Scan for the cell matching the given text and deliver its [X, Y] coordinate at center. 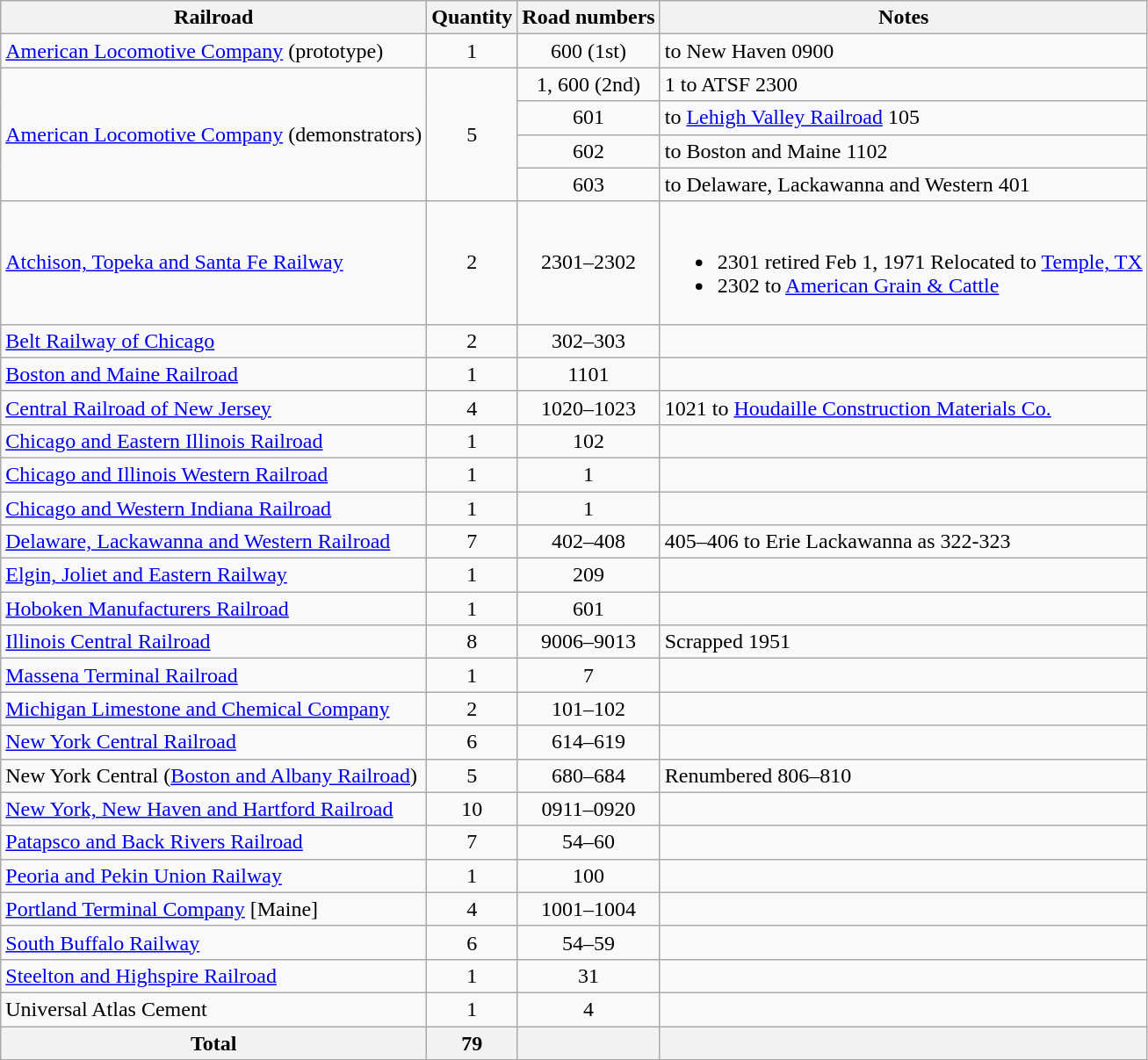
2301–2302 [588, 263]
to Delaware, Lackawanna and Western 401 [903, 184]
Portland Terminal Company [Maine] [214, 909]
Peoria and Pekin Union Railway [214, 876]
Central Railroad of New Jersey [214, 407]
Universal Atlas Cement [214, 1009]
Atchison, Topeka and Santa Fe Railway [214, 263]
Boston and Maine Railroad [214, 374]
1020–1023 [588, 407]
Michigan Limestone and Chemical Company [214, 709]
Total [214, 1042]
405–406 to Erie Lackawanna as 322-323 [903, 542]
54–59 [588, 942]
2301 retired Feb 1, 1971 Relocated to Temple, TX2302 to American Grain & Cattle [903, 263]
600 (1st) [588, 51]
to Boston and Maine 1102 [903, 151]
to New Haven 0900 [903, 51]
Quantity [473, 18]
American Locomotive Company (prototype) [214, 51]
Renumbered 806–810 [903, 775]
Hoboken Manufacturers Railroad [214, 609]
79 [473, 1042]
1 to ATSF 2300 [903, 84]
Illinois Central Railroad [214, 642]
302–303 [588, 341]
101–102 [588, 709]
to Lehigh Valley Railroad 105 [903, 118]
0911–0920 [588, 809]
Massena Terminal Railroad [214, 675]
603 [588, 184]
Notes [903, 18]
614–619 [588, 742]
New York, New Haven and Hartford Railroad [214, 809]
Railroad [214, 18]
102 [588, 441]
Delaware, Lackawanna and Western Railroad [214, 542]
Steelton and Highspire Railroad [214, 976]
New York Central Railroad [214, 742]
602 [588, 151]
1021 to Houdaille Construction Materials Co. [903, 407]
Chicago and Western Indiana Railroad [214, 508]
54–60 [588, 842]
402–408 [588, 542]
Road numbers [588, 18]
Patapsco and Back Rivers Railroad [214, 842]
9006–9013 [588, 642]
Scrapped 1951 [903, 642]
Elgin, Joliet and Eastern Railway [214, 575]
1101 [588, 374]
1, 600 (2nd) [588, 84]
8 [473, 642]
100 [588, 876]
1001–1004 [588, 909]
Chicago and Eastern Illinois Railroad [214, 441]
31 [588, 976]
American Locomotive Company (demonstrators) [214, 134]
Chicago and Illinois Western Railroad [214, 474]
South Buffalo Railway [214, 942]
Belt Railway of Chicago [214, 341]
680–684 [588, 775]
New York Central (Boston and Albany Railroad) [214, 775]
209 [588, 575]
10 [473, 809]
